Pinpoint the cell where the given text exists, returning its (x, y) midpoint coordinate. 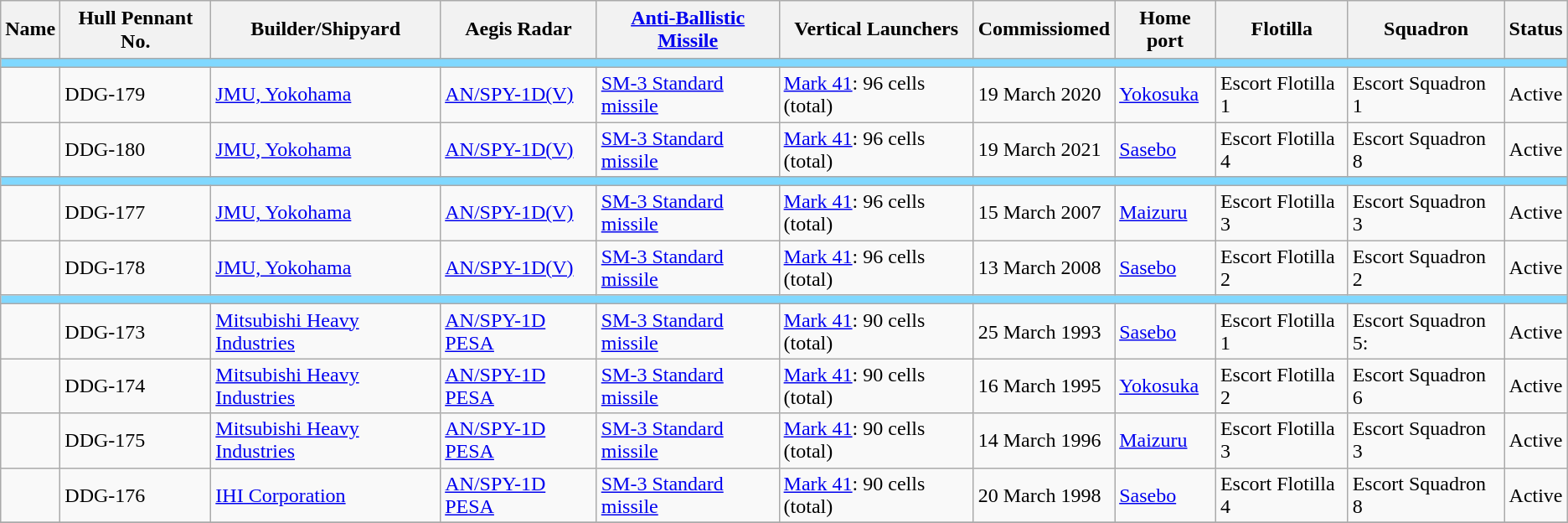
DDG-174 (136, 386)
19 March 2021 (1044, 149)
Escort Squadron 2 (1426, 268)
15 March 2007 (1044, 213)
Name (30, 30)
Anti-Ballistic Missile (688, 30)
14 March 1996 (1044, 441)
Escort Squadron 6 (1426, 386)
Hull Pennant No. (136, 30)
DDG-176 (136, 495)
DDG-177 (136, 213)
Flotilla (1282, 30)
Status (1536, 30)
DDG-179 (136, 94)
Squadron (1426, 30)
Builder/Shipyard (326, 30)
Home port (1166, 30)
Commissiomed (1044, 30)
25 March 1993 (1044, 332)
DDG-175 (136, 441)
IHI Corporation (326, 495)
Vertical Launchers (876, 30)
16 March 1995 (1044, 386)
20 March 1998 (1044, 495)
Aegis Radar (519, 30)
DDG-178 (136, 268)
13 March 2008 (1044, 268)
19 March 2020 (1044, 94)
DDG-180 (136, 149)
DDG-173 (136, 332)
Escort Squadron 5: (1426, 332)
Escort Squadron 1 (1426, 94)
